Search for the cell housing the specified text and yield its (x, y) center coordinate. 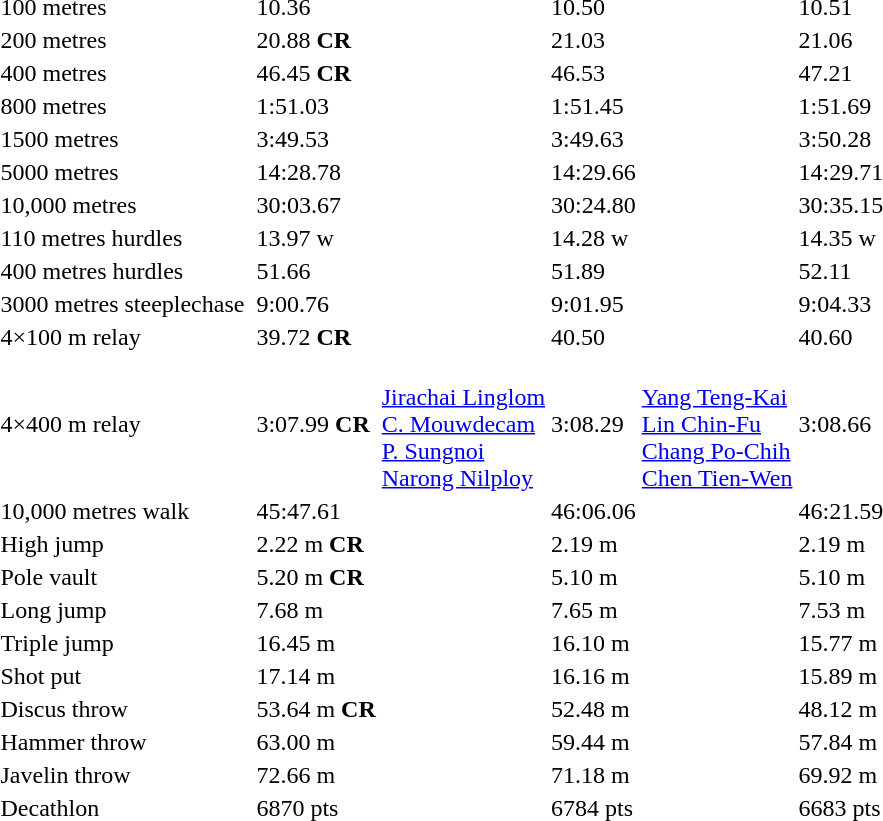
Jirachai LinglomC. MouwdecamP. SungnoiNarong Nilploy (463, 424)
7.65 m (594, 610)
2.19 m (594, 544)
72.66 m (316, 775)
21.03 (594, 40)
14.28 w (594, 238)
30:03.67 (316, 205)
45:47.61 (316, 511)
30:24.80 (594, 205)
14:29.66 (594, 172)
13.97 w (316, 238)
5.20 m CR (316, 577)
40.50 (594, 337)
51.89 (594, 271)
3:08.29 (594, 424)
63.00 m (316, 742)
16.16 m (594, 676)
53.64 m CR (316, 709)
16.10 m (594, 643)
7.68 m (316, 610)
3:07.99 CR (316, 424)
17.14 m (316, 676)
1:51.45 (594, 106)
14:28.78 (316, 172)
9:01.95 (594, 304)
46:06.06 (594, 511)
2.22 m CR (316, 544)
Yang Teng-KaiLin Chin-FuChang Po-ChihChen Tien-Wen (717, 424)
46.45 CR (316, 73)
46.53 (594, 73)
9:00.76 (316, 304)
16.45 m (316, 643)
59.44 m (594, 742)
3:49.63 (594, 139)
52.48 m (594, 709)
71.18 m (594, 775)
1:51.03 (316, 106)
5.10 m (594, 577)
3:49.53 (316, 139)
20.88 CR (316, 40)
39.72 CR (316, 337)
51.66 (316, 271)
